From the cell containing the given text, extract its center point as [X, Y] coordinate. 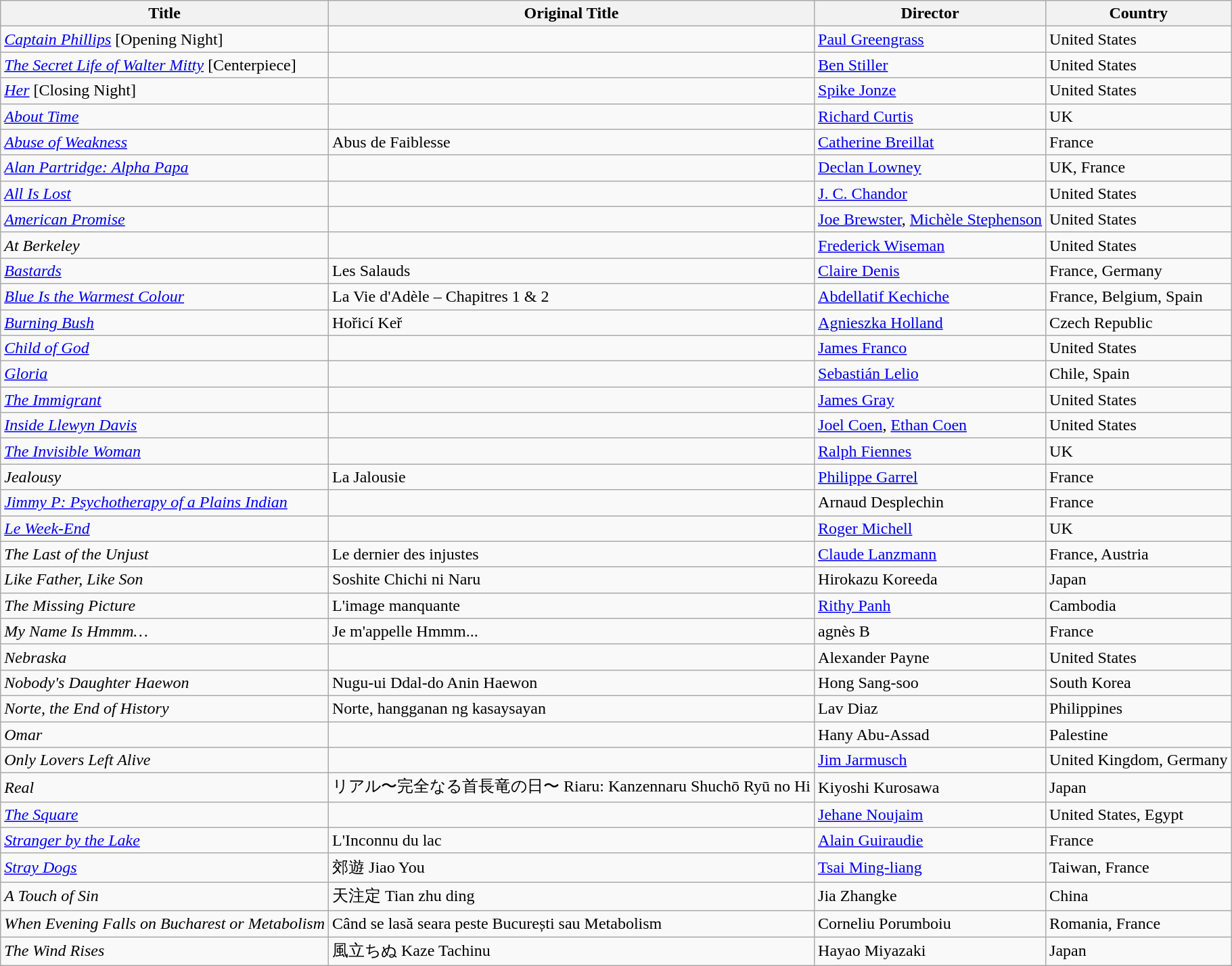
The Last of the Unjust [165, 554]
South Korea [1139, 683]
France, Germany [1139, 271]
Nugu-ui Ddal-do Anin Haewon [572, 683]
Hong Sang-soo [930, 683]
James Gray [930, 400]
Blue Is the Warmest Colour [165, 296]
Ralph Fiennes [930, 451]
Je m'appelle Hmmm... [572, 631]
La Jalousie [572, 477]
Joe Brewster, Michèle Stephenson [930, 219]
A Touch of Sin [165, 897]
Gloria [165, 374]
Jim Jarmusch [930, 760]
Les Salauds [572, 271]
My Name Is Hmmm… [165, 631]
Burning Bush [165, 323]
Hořicí Keř [572, 323]
Title [165, 14]
UK, France [1139, 168]
Alain Guiraudie [930, 840]
When Evening Falls on Bucharest or Metabolism [165, 923]
Stray Dogs [165, 867]
Ben Stiller [930, 65]
Like Father, Like Son [165, 580]
James Franco [930, 348]
Inside Llewyn Davis [165, 425]
About Time [165, 116]
Abdellatif Kechiche [930, 296]
Soshite Chichi ni Naru [572, 580]
Rithy Panh [930, 605]
Claire Denis [930, 271]
Lav Diaz [930, 708]
Original Title [572, 14]
France, Austria [1139, 554]
All Is Lost [165, 193]
Jia Zhangke [930, 897]
The Square [165, 814]
天注定 Tian zhu ding [572, 897]
Spike Jonze [930, 91]
agnès B [930, 631]
Philippe Garrel [930, 477]
Philippines [1139, 708]
Jimmy P: Psychotherapy of a Plains Indian [165, 503]
Norte, hangganan ng kasaysayan [572, 708]
Hany Abu-Assad [930, 734]
Alan Partridge: Alpha Papa [165, 168]
L'image manquante [572, 605]
Bastards [165, 271]
Hirokazu Koreeda [930, 580]
Nobody's Daughter Haewon [165, 683]
Taiwan, France [1139, 867]
Claude Lanzmann [930, 554]
Agnieszka Holland [930, 323]
Country [1139, 14]
The Wind Rises [165, 951]
Abuse of Weakness [165, 142]
Declan Lowney [930, 168]
Director [930, 14]
The Immigrant [165, 400]
郊遊 Jiao You [572, 867]
Le dernier des injustes [572, 554]
Captain Phillips [Opening Night] [165, 39]
La Vie d'Adèle – Chapitres 1 & 2 [572, 296]
Norte, the End of History [165, 708]
The Invisible Woman [165, 451]
Hayao Miyazaki [930, 951]
Paul Greengrass [930, 39]
Arnaud Desplechin [930, 503]
Frederick Wiseman [930, 245]
リアル〜完全なる首長竜の日〜 Riaru: Kanzennaru Shuchō Ryū no Hi [572, 787]
Le Week-End [165, 528]
Cambodia [1139, 605]
Tsai Ming-liang [930, 867]
Când se lasă seara peste București sau Metabolism [572, 923]
Palestine [1139, 734]
The Secret Life of Walter Mitty [Centerpiece] [165, 65]
Her [Closing Night] [165, 91]
United Kingdom, Germany [1139, 760]
Alexander Payne [930, 657]
United States, Egypt [1139, 814]
Czech Republic [1139, 323]
Romania, France [1139, 923]
American Promise [165, 219]
At Berkeley [165, 245]
Richard Curtis [930, 116]
Stranger by the Lake [165, 840]
Child of God [165, 348]
The Missing Picture [165, 605]
Sebastián Lelio [930, 374]
China [1139, 897]
Roger Michell [930, 528]
Joel Coen, Ethan Coen [930, 425]
風立ちぬ Kaze Tachinu [572, 951]
Omar [165, 734]
Jehane Noujaim [930, 814]
J. C. Chandor [930, 193]
Only Lovers Left Alive [165, 760]
Nebraska [165, 657]
Kiyoshi Kurosawa [930, 787]
Catherine Breillat [930, 142]
France, Belgium, Spain [1139, 296]
Chile, Spain [1139, 374]
L'Inconnu du lac [572, 840]
Abus de Faiblesse [572, 142]
Jealousy [165, 477]
Real [165, 787]
Corneliu Porumboiu [930, 923]
